Return the [x, y] coordinate for the center point of the cell that contains the specified text.  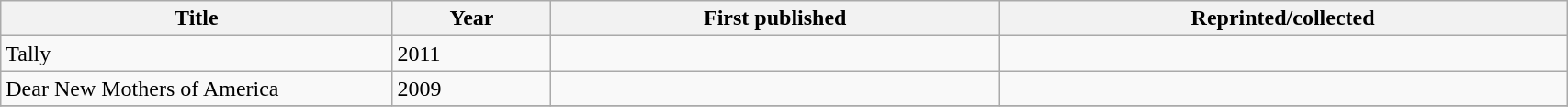
First published [775, 18]
Year [472, 18]
2011 [472, 53]
Title [197, 18]
Tally [197, 53]
2009 [472, 89]
Reprinted/collected [1283, 18]
Dear New Mothers of America [197, 89]
